Detect which cell encompasses the target text, then output its (X, Y) center coordinate. 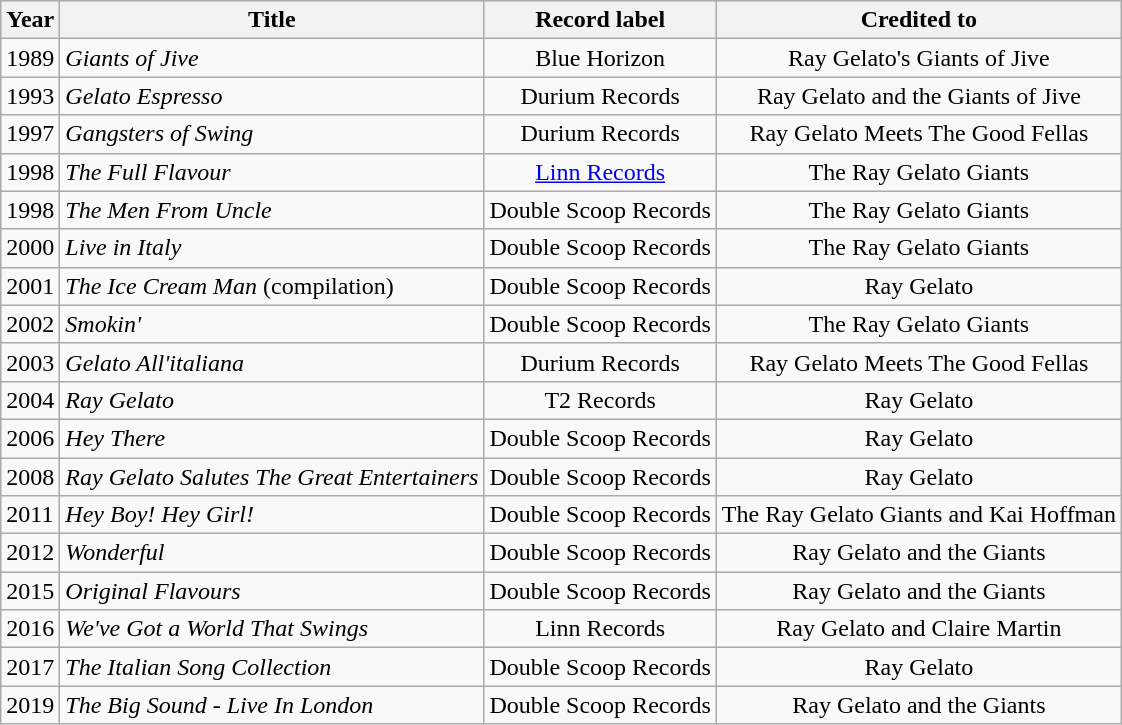
Ray Gelato's Giants of Jive (918, 58)
The Ice Cream Man (compilation) (272, 286)
2008 (30, 477)
We've Got a World That Swings (272, 629)
2003 (30, 362)
Giants of Jive (272, 58)
The Full Flavour (272, 172)
Record label (600, 20)
1993 (30, 96)
2000 (30, 248)
Credited to (918, 20)
Ray Gelato Salutes The Great Entertainers (272, 477)
2006 (30, 438)
The Ray Gelato Giants and Kai Hoffman (918, 515)
Year (30, 20)
1997 (30, 134)
Gangsters of Swing (272, 134)
Hey There (272, 438)
2016 (30, 629)
Gelato All'italiana (272, 362)
1989 (30, 58)
2011 (30, 515)
2015 (30, 591)
The Italian Song Collection (272, 667)
Blue Horizon (600, 58)
Title (272, 20)
Original Flavours (272, 591)
T2 Records (600, 400)
2019 (30, 705)
2004 (30, 400)
2001 (30, 286)
Smokin' (272, 324)
2002 (30, 324)
The Big Sound - Live In London (272, 705)
2012 (30, 553)
Wonderful (272, 553)
Ray Gelato and the Giants of Jive (918, 96)
Ray Gelato and Claire Martin (918, 629)
Hey Boy! Hey Girl! (272, 515)
Live in Italy (272, 248)
The Men From Uncle (272, 210)
Gelato Espresso (272, 96)
2017 (30, 667)
